Provide the (X, Y) coordinate of the cell's center where the given text is located.  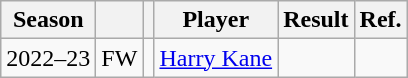
2022–23 (48, 58)
Harry Kane (216, 58)
Season (48, 20)
FW (120, 58)
Player (216, 20)
Ref. (380, 20)
Result (316, 20)
